Provide the (x, y) coordinate of the cell's center where the given text is located.  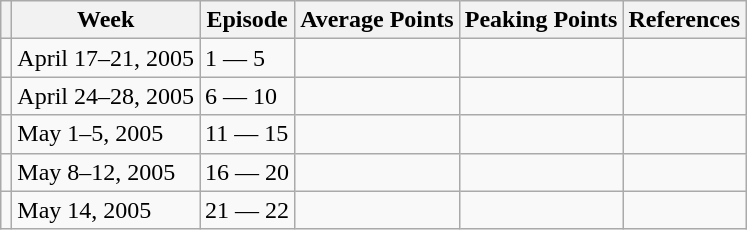
21 — 22 (248, 210)
Peaking Points (541, 20)
April 17–21, 2005 (106, 58)
16 — 20 (248, 172)
1 — 5 (248, 58)
April 24–28, 2005 (106, 96)
Episode (248, 20)
11 — 15 (248, 134)
Week (106, 20)
6 — 10 (248, 96)
Average Points (378, 20)
May 14, 2005 (106, 210)
References (684, 20)
May 1–5, 2005 (106, 134)
May 8–12, 2005 (106, 172)
